Capture the cell that displays the provided text and extract its (X, Y) central coordinate. 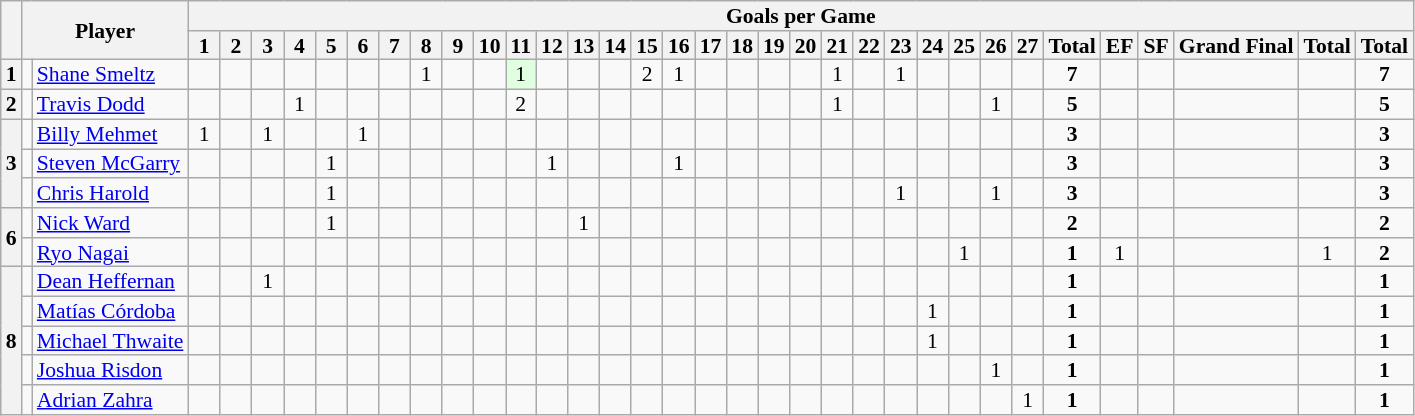
Matías Córdoba (110, 312)
27 (1028, 46)
11 (522, 46)
22 (869, 46)
Dean Heffernan (110, 282)
Chris Harold (110, 193)
24 (933, 46)
19 (774, 46)
26 (996, 46)
EF (1120, 46)
10 (490, 46)
Michael Thwaite (110, 341)
Steven McGarry (110, 164)
Nick Ward (110, 223)
Travis Dodd (110, 105)
SF (1156, 46)
15 (647, 46)
Player (106, 30)
16 (679, 46)
Adrian Zahra (110, 400)
9 (458, 46)
Grand Final (1236, 46)
Billy Mehmet (110, 134)
13 (584, 46)
25 (964, 46)
Goals per Game (800, 16)
4 (300, 46)
14 (615, 46)
12 (552, 46)
Shane Smeltz (110, 75)
23 (901, 46)
Ryo Nagai (110, 253)
18 (742, 46)
21 (837, 46)
Joshua Risdon (110, 371)
20 (806, 46)
17 (711, 46)
